Capture the cell that displays the provided text and extract its (X, Y) central coordinate. 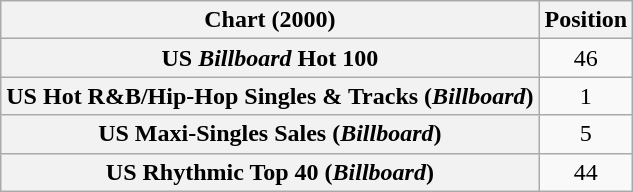
44 (586, 172)
US Rhythmic Top 40 (Billboard) (270, 172)
5 (586, 134)
US Billboard Hot 100 (270, 58)
Position (586, 20)
46 (586, 58)
Chart (2000) (270, 20)
US Hot R&B/Hip-Hop Singles & Tracks (Billboard) (270, 96)
US Maxi-Singles Sales (Billboard) (270, 134)
1 (586, 96)
